Locate the cell with the specified text and output its (X, Y) center coordinate. 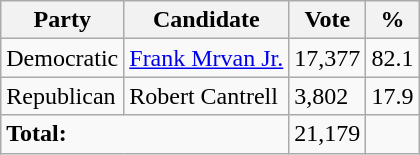
Candidate (206, 20)
Robert Cantrell (206, 96)
3,802 (328, 96)
Vote (328, 20)
Frank Mrvan Jr. (206, 58)
21,179 (328, 134)
Party (62, 20)
Total: (145, 134)
% (392, 20)
17.9 (392, 96)
Republican (62, 96)
82.1 (392, 58)
17,377 (328, 58)
Democratic (62, 58)
